Capture the cell that displays the provided text and extract its [x, y] central coordinate. 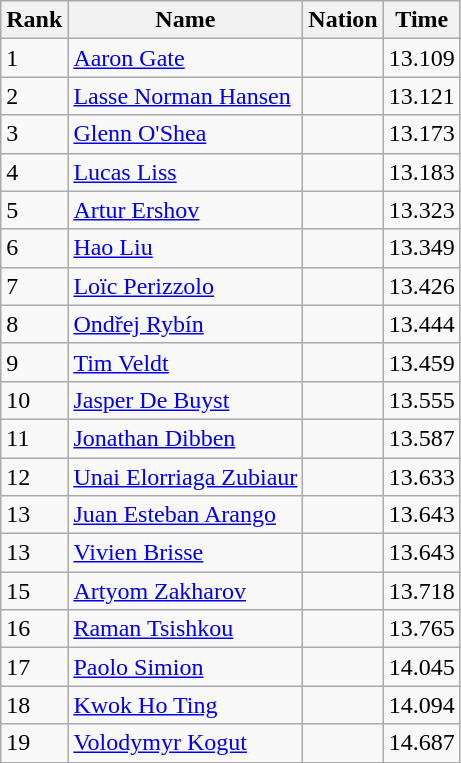
Loïc Perizzolo [186, 286]
Rank [34, 20]
13.109 [422, 58]
Juan Esteban Arango [186, 515]
Aaron Gate [186, 58]
4 [34, 172]
13.459 [422, 362]
1 [34, 58]
13.121 [422, 96]
Volodymyr Kogut [186, 743]
Jonathan Dibben [186, 438]
16 [34, 629]
13.587 [422, 438]
13.183 [422, 172]
14.094 [422, 705]
Name [186, 20]
7 [34, 286]
Paolo Simion [186, 667]
8 [34, 324]
13.426 [422, 286]
Lasse Norman Hansen [186, 96]
13.323 [422, 210]
13.765 [422, 629]
13.349 [422, 248]
3 [34, 134]
13.173 [422, 134]
6 [34, 248]
Lucas Liss [186, 172]
Jasper De Buyst [186, 400]
Hao Liu [186, 248]
Glenn O'Shea [186, 134]
19 [34, 743]
11 [34, 438]
13.555 [422, 400]
14.687 [422, 743]
Vivien Brisse [186, 553]
12 [34, 477]
Unai Elorriaga Zubiaur [186, 477]
5 [34, 210]
Artyom Zakharov [186, 591]
Tim Veldt [186, 362]
Time [422, 20]
Ondřej Rybín [186, 324]
2 [34, 96]
Raman Tsishkou [186, 629]
Artur Ershov [186, 210]
13.633 [422, 477]
18 [34, 705]
Nation [343, 20]
15 [34, 591]
Kwok Ho Ting [186, 705]
9 [34, 362]
13.444 [422, 324]
17 [34, 667]
10 [34, 400]
13.718 [422, 591]
14.045 [422, 667]
